Return [X, Y] of the center of cell containing provided text 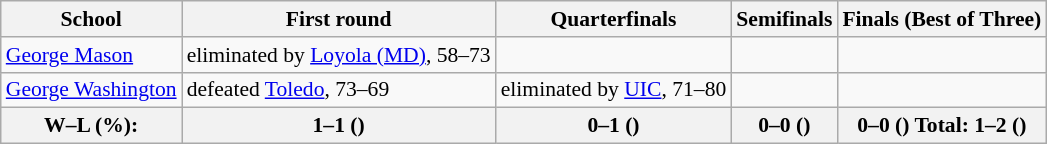
W–L (%): [92, 126]
0–0 () Total: 1–2 () [942, 126]
Semifinals [784, 19]
defeated Toledo, 73–69 [339, 90]
First round [339, 19]
0–1 () [614, 126]
1–1 () [339, 126]
Quarterfinals [614, 19]
0–0 () [784, 126]
eliminated by UIC, 71–80 [614, 90]
School [92, 19]
Finals (Best of Three) [942, 19]
George Mason [92, 55]
George Washington [92, 90]
eliminated by Loyola (MD), 58–73 [339, 55]
